Output the (X, Y) coordinate of the center of the cell containing the given text.  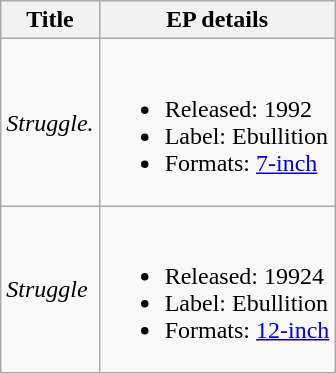
Title (50, 20)
Struggle (50, 290)
Released: 1992Label: EbullitionFormats: 7-inch (217, 122)
Released: 19924Label: EbullitionFormats: 12-inch (217, 290)
Struggle. (50, 122)
EP details (217, 20)
